From the cell containing the given text, extract its center point as (x, y) coordinate. 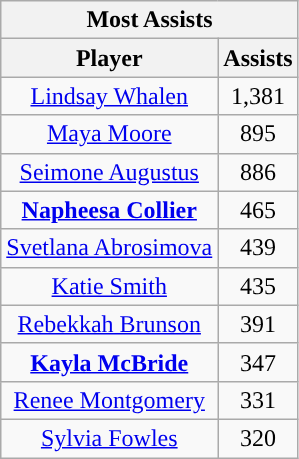
Napheesa Collier (110, 210)
Katie Smith (110, 286)
886 (258, 172)
391 (258, 324)
Most Assists (150, 20)
895 (258, 134)
347 (258, 362)
Assists (258, 58)
Maya Moore (110, 134)
1,381 (258, 96)
Sylvia Fowles (110, 438)
331 (258, 400)
465 (258, 210)
Lindsay Whalen (110, 96)
320 (258, 438)
Renee Montgomery (110, 400)
Player (110, 58)
Seimone Augustus (110, 172)
439 (258, 248)
435 (258, 286)
Rebekkah Brunson (110, 324)
Svetlana Abrosimova (110, 248)
Kayla McBride (110, 362)
